Capture the cell that displays the provided text and extract its [x, y] central coordinate. 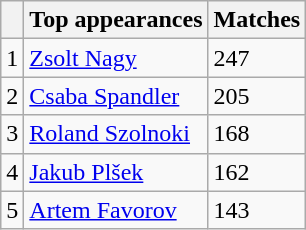
4 [12, 172]
Top appearances [116, 20]
247 [257, 58]
Roland Szolnoki [116, 134]
143 [257, 210]
162 [257, 172]
Zsolt Nagy [116, 58]
205 [257, 96]
1 [12, 58]
Csaba Spandler [116, 96]
Artem Favorov [116, 210]
3 [12, 134]
168 [257, 134]
Matches [257, 20]
5 [12, 210]
2 [12, 96]
Jakub Plšek [116, 172]
